Identify which cell holds the provided text, then report its (X, Y) central coordinate. 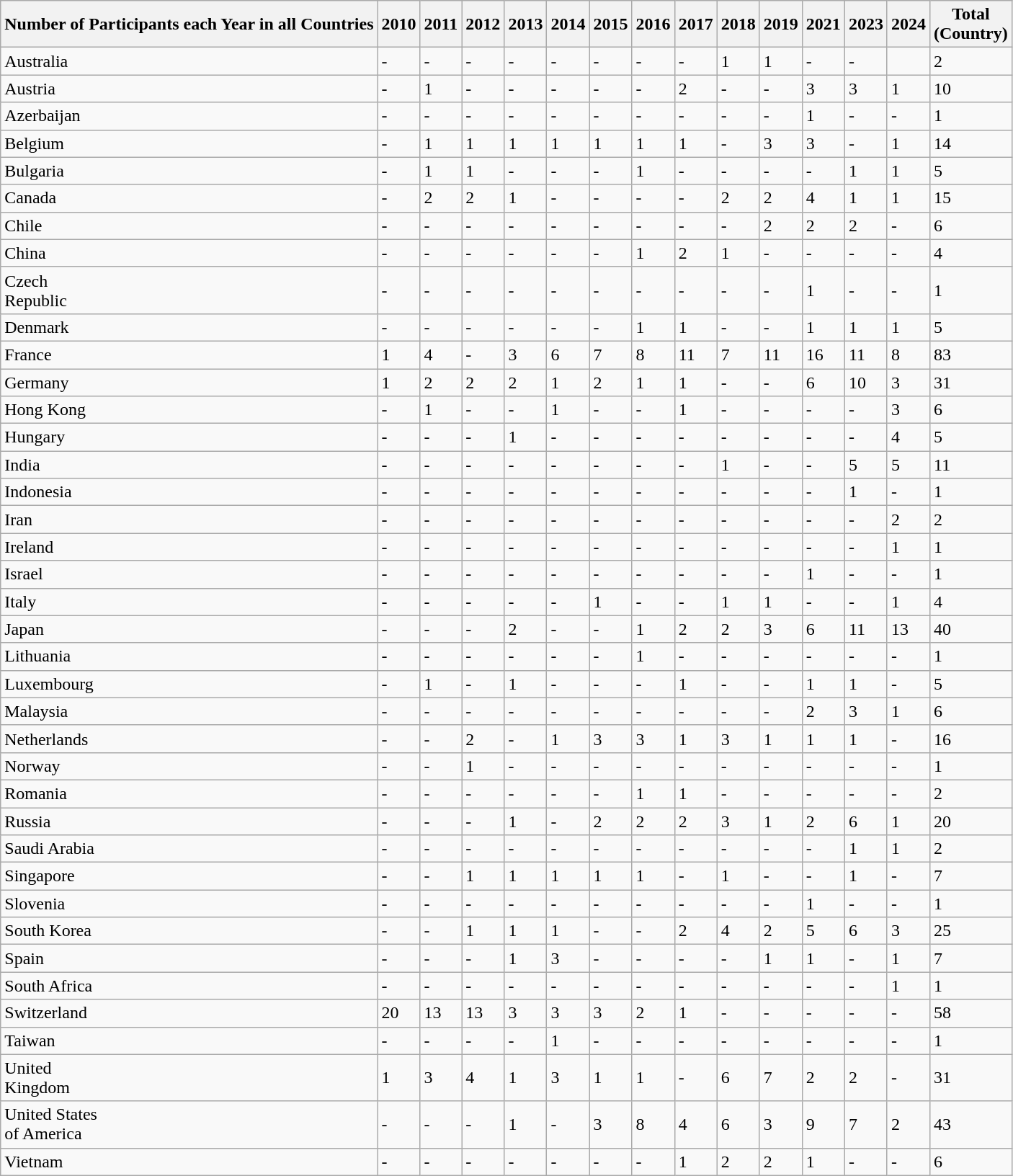
2023 (866, 24)
2014 (568, 24)
Norway (189, 766)
15 (971, 198)
Ireland (189, 547)
Azerbaijan (189, 116)
43 (971, 1124)
Russia (189, 821)
2015 (611, 24)
Bulgaria (189, 171)
2024 (908, 24)
Germany (189, 383)
Hong Kong (189, 410)
83 (971, 355)
Singapore (189, 876)
South Africa (189, 986)
Hungary (189, 437)
Iran (189, 520)
Italy (189, 602)
Indonesia (189, 492)
Lithuania (189, 656)
Canada (189, 198)
2010 (399, 24)
2011 (441, 24)
UnitedKingdom (189, 1078)
Number of Participants each Year in all Countries (189, 24)
Israel (189, 574)
2017 (696, 24)
Malaysia (189, 711)
Switzerland (189, 1013)
India (189, 465)
14 (971, 143)
58 (971, 1013)
France (189, 355)
2021 (823, 24)
Spain (189, 958)
Netherlands (189, 739)
Denmark (189, 327)
Total(Country) (971, 24)
Slovenia (189, 904)
40 (971, 629)
Taiwan (189, 1041)
9 (823, 1124)
CzechRepublic (189, 290)
Austria (189, 89)
2016 (653, 24)
South Korea (189, 931)
United Statesof America (189, 1124)
2018 (738, 24)
Romania (189, 793)
Chile (189, 226)
Australia (189, 61)
China (189, 253)
2013 (526, 24)
Saudi Arabia (189, 849)
25 (971, 931)
2012 (483, 24)
Japan (189, 629)
Belgium (189, 143)
Luxembourg (189, 684)
2019 (781, 24)
Vietnam (189, 1162)
